Determine the (X, Y) coordinate at the center of the cell enclosing the given text.  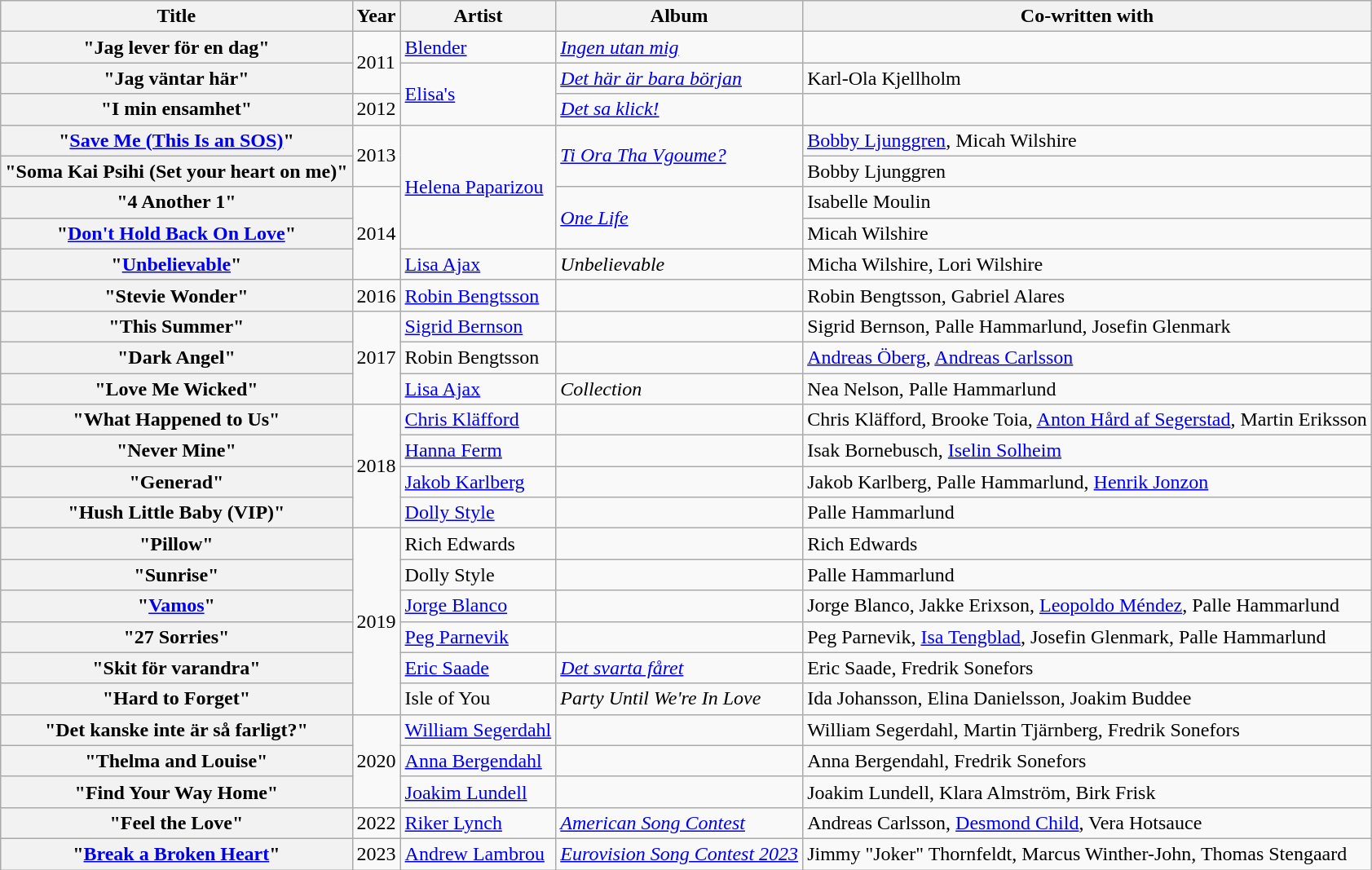
"27 Sorries" (176, 637)
Co-written with (1087, 16)
"Jag väntar här" (176, 78)
Det här är bara början (680, 78)
2018 (377, 466)
"Det kanske inte är så farligt?" (176, 730)
"Vamos" (176, 606)
2020 (377, 761)
Eurovision Song Contest 2023 (680, 854)
Artist (478, 16)
Anna Bergendahl, Fredrik Sonefors (1087, 761)
Helena Paparizou (478, 187)
"Never Mine" (176, 451)
Hanna Ferm (478, 451)
Joakim Lundell (478, 792)
"4 Another 1" (176, 202)
Ti Ora Tha Vgoume? (680, 156)
Det sa klick! (680, 109)
2012 (377, 109)
Collection (680, 389)
Micah Wilshire (1087, 233)
"Thelma and Louise" (176, 761)
Blender (478, 47)
"Love Me Wicked" (176, 389)
Peg Parnevik, Isa Tengblad, Josefin Glenmark, Palle Hammarlund (1087, 637)
American Song Contest (680, 823)
Andreas Carlsson, Desmond Child, Vera Hotsauce (1087, 823)
Isle of You (478, 699)
"Hard to Forget" (176, 699)
Karl-Ola Kjellholm (1087, 78)
"Break a Broken Heart" (176, 854)
Jimmy "Joker" Thornfeldt, Marcus Winther-John, Thomas Stengaard (1087, 854)
Elisa's (478, 94)
Year (377, 16)
2011 (377, 63)
Micha Wilshire, Lori Wilshire (1087, 264)
William Segerdahl, Martin Tjärnberg, Fredrik Sonefors (1087, 730)
2016 (377, 295)
Isak Bornebusch, Iselin Solheim (1087, 451)
Sigrid Bernson, Palle Hammarlund, Josefin Glenmark (1087, 326)
Jakob Karlberg (478, 482)
Jorge Blanco, Jakke Erixson, Leopoldo Méndez, Palle Hammarlund (1087, 606)
One Life (680, 218)
Det svarta fåret (680, 668)
Party Until We're In Love (680, 699)
"Save Me (This Is an SOS)" (176, 140)
Nea Nelson, Palle Hammarlund (1087, 389)
2013 (377, 156)
Sigrid Bernson (478, 326)
Andrew Lambrou (478, 854)
Album (680, 16)
"Feel the Love" (176, 823)
2023 (377, 854)
Anna Bergendahl (478, 761)
Andreas Öberg, Andreas Carlsson (1087, 357)
Riker Lynch (478, 823)
"I min ensamhet" (176, 109)
Joakim Lundell, Klara Almström, Birk Frisk (1087, 792)
Chris Kläfford, Brooke Toia, Anton Hård af Segerstad, Martin Eriksson (1087, 420)
"Hush Little Baby (VIP)" (176, 513)
"This Summer" (176, 326)
Robin Bengtsson, Gabriel Alares (1087, 295)
Eric Saade (478, 668)
"Skit för varandra" (176, 668)
Eric Saade, Fredrik Sonefors (1087, 668)
Jorge Blanco (478, 606)
"Unbelievable" (176, 264)
Chris Kläfford (478, 420)
"Pillow" (176, 544)
"Sunrise" (176, 575)
"What Happened to Us" (176, 420)
2019 (377, 621)
2014 (377, 233)
"Don't Hold Back On Love" (176, 233)
"Stevie Wonder" (176, 295)
Bobby Ljunggren (1087, 171)
Ingen utan mig (680, 47)
Bobby Ljunggren, Micah Wilshire (1087, 140)
2022 (377, 823)
"Jag lever för en dag" (176, 47)
Ida Johansson, Elina Danielsson, Joakim Buddee (1087, 699)
William Segerdahl (478, 730)
"Generad" (176, 482)
2017 (377, 357)
"Find Your Way Home" (176, 792)
Isabelle Moulin (1087, 202)
Title (176, 16)
Jakob Karlberg, Palle Hammarlund, Henrik Jonzon (1087, 482)
"Soma Kai Psihi (Set your heart on me)" (176, 171)
Unbelievable (680, 264)
"Dark Angel" (176, 357)
Peg Parnevik (478, 637)
